Identify which cell holds the provided text, then report its (X, Y) central coordinate. 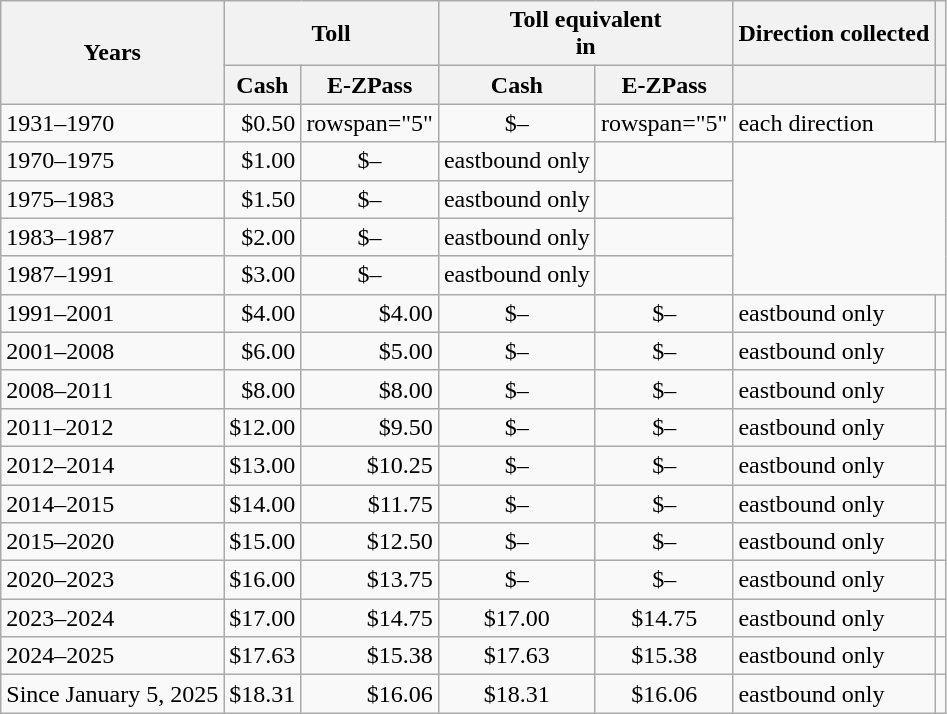
1931–1970 (112, 123)
$3.00 (262, 275)
Since January 5, 2025 (112, 694)
1970–1975 (112, 161)
Direction collected (834, 34)
$2.00 (262, 237)
2012–2014 (112, 465)
$5.00 (370, 351)
$12.50 (370, 542)
$15.00 (262, 542)
$11.75 (370, 503)
$1.00 (262, 161)
$9.50 (370, 427)
$12.00 (262, 427)
2024–2025 (112, 656)
Toll (332, 34)
$14.00 (262, 503)
2014–2015 (112, 503)
$13.75 (370, 580)
$16.00 (262, 580)
$10.25 (370, 465)
$0.50 (262, 123)
Years (112, 52)
$6.00 (262, 351)
Toll equivalentin (586, 34)
2001–2008 (112, 351)
1975–1983 (112, 199)
1991–2001 (112, 313)
$1.50 (262, 199)
2023–2024 (112, 618)
2011–2012 (112, 427)
2015–2020 (112, 542)
2008–2011 (112, 389)
each direction (834, 123)
$13.00 (262, 465)
1987–1991 (112, 275)
1983–1987 (112, 237)
2020–2023 (112, 580)
